From the cell containing the given text, extract its center point as (X, Y) coordinate. 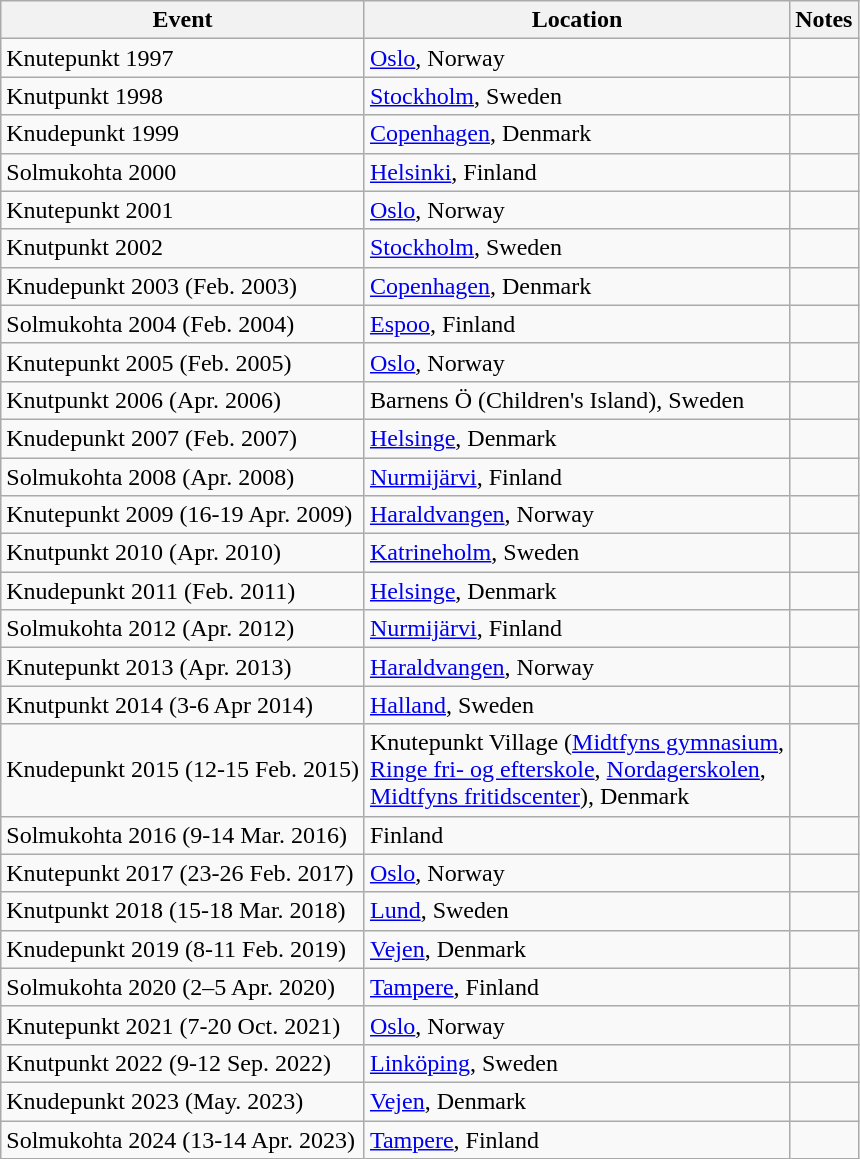
Solmukohta 2000 (183, 172)
Knutpunkt 1998 (183, 96)
Knutpunkt 2002 (183, 248)
Knudepunkt 2003 (Feb. 2003) (183, 286)
Knutepunkt 2005 (Feb. 2005) (183, 362)
Knudepunkt 2015 (12-15 Feb. 2015) (183, 770)
Solmukohta 2004 (Feb. 2004) (183, 324)
Barnens Ö (Children's Island), Sweden (576, 400)
Knudepunkt 2023 (May. 2023) (183, 1101)
Lund, Sweden (576, 911)
Knutepunkt Village (Midtfyns gymnasium,Ringe fri- og efterskole, Nordagerskolen,Midtfyns fritidscenter), Denmark (576, 770)
Location (576, 20)
Knutpunkt 2006 (Apr. 2006) (183, 400)
Knutepunkt 2021 (7-20 Oct. 2021) (183, 1025)
Helsinki, Finland (576, 172)
Knutepunkt 1997 (183, 58)
Event (183, 20)
Knutpunkt 2010 (Apr. 2010) (183, 553)
Knutpunkt 2018 (15-18 Mar. 2018) (183, 911)
Solmukohta 2008 (Apr. 2008) (183, 477)
Knutepunkt 2013 (Apr. 2013) (183, 667)
Solmukohta 2024 (13-14 Apr. 2023) (183, 1139)
Solmukohta 2016 (9-14 Mar. 2016) (183, 835)
Knutepunkt 2009 (16-19 Apr. 2009) (183, 515)
Knudepunkt 2019 (8-11 Feb. 2019) (183, 949)
Espoo, Finland (576, 324)
Solmukohta 2012 (Apr. 2012) (183, 629)
Halland, Sweden (576, 705)
Notes (824, 20)
Knudepunkt 2007 (Feb. 2007) (183, 438)
Knutepunkt 2001 (183, 210)
Linköping, Sweden (576, 1063)
Knutepunkt 2017 (23-26 Feb. 2017) (183, 873)
Knudepunkt 2011 (Feb. 2011) (183, 591)
Katrineholm, Sweden (576, 553)
Knutpunkt 2022 (9-12 Sep. 2022) (183, 1063)
Solmukohta 2020 (2–5 Apr. 2020) (183, 987)
Knutpunkt 2014 (3-6 Apr 2014) (183, 705)
Finland (576, 835)
Knudepunkt 1999 (183, 134)
